Extract the [x, y] coordinate from the center of the cell holding the provided text.  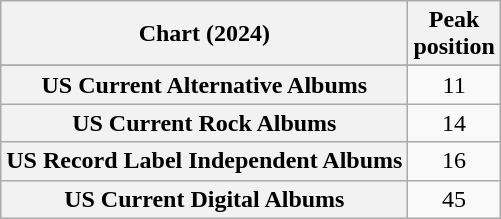
14 [454, 123]
16 [454, 161]
11 [454, 85]
45 [454, 199]
US Record Label Independent Albums [204, 161]
US Current Rock Albums [204, 123]
US Current Alternative Albums [204, 85]
Chart (2024) [204, 34]
US Current Digital Albums [204, 199]
Peakposition [454, 34]
